Identify which cell holds the provided text, then report its (x, y) central coordinate. 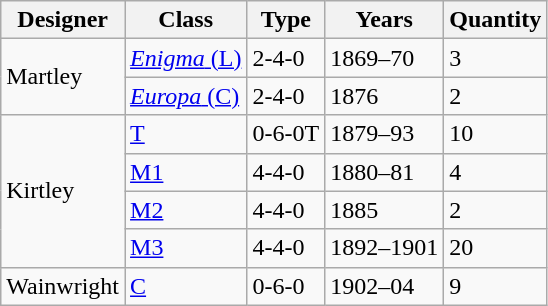
20 (496, 248)
1869–70 (384, 58)
Type (286, 20)
Wainwright (63, 286)
1892–1901 (384, 248)
Quantity (496, 20)
Martley (63, 77)
Years (384, 20)
Designer (63, 20)
Kirtley (63, 191)
1885 (384, 210)
M3 (186, 248)
Class (186, 20)
10 (496, 134)
4 (496, 172)
0-6-0T (286, 134)
Europa (C) (186, 96)
1902–04 (384, 286)
0-6-0 (286, 286)
C (186, 286)
T (186, 134)
1876 (384, 96)
1880–81 (384, 172)
9 (496, 286)
M1 (186, 172)
M2 (186, 210)
3 (496, 58)
1879–93 (384, 134)
Enigma (L) (186, 58)
